Capture the cell that displays the provided text and extract its [x, y] central coordinate. 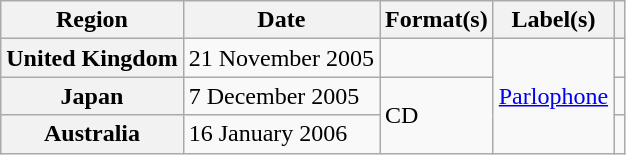
United Kingdom [92, 58]
16 January 2006 [281, 134]
Region [92, 20]
21 November 2005 [281, 58]
Format(s) [437, 20]
7 December 2005 [281, 96]
Parlophone [553, 96]
Japan [92, 96]
CD [437, 115]
Australia [92, 134]
Date [281, 20]
Label(s) [553, 20]
